Extract the (X, Y) coordinate from the center of the cell holding the provided text.  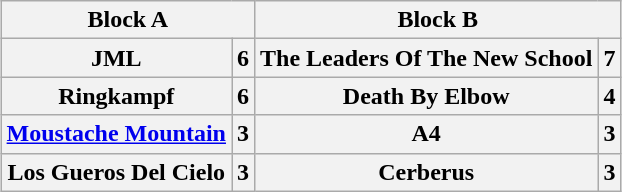
A4 (426, 134)
Cerberus (426, 172)
Moustache Mountain (116, 134)
Block B (438, 20)
Los Gueros Del Cielo (116, 172)
7 (610, 58)
The Leaders Of The New School (426, 58)
Ringkampf (116, 96)
Block A (128, 20)
4 (610, 96)
JML (116, 58)
Death By Elbow (426, 96)
